Capture the cell that displays the provided text and extract its [X, Y] central coordinate. 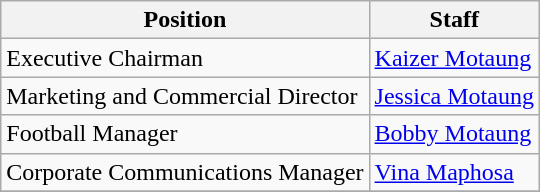
Corporate Communications Manager [185, 172]
Vina Maphosa [454, 172]
Football Manager [185, 134]
Executive Chairman [185, 58]
Bobby Motaung [454, 134]
Kaizer Motaung [454, 58]
Marketing and Commercial Director [185, 96]
Jessica Motaung [454, 96]
Position [185, 20]
Staff [454, 20]
